Find where the given text appears and provide that cell's center as [x, y] coordinate. 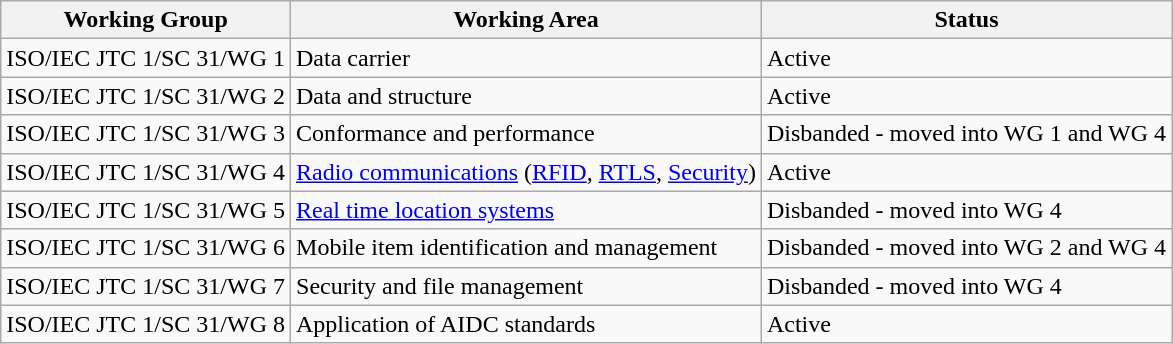
ISO/IEC JTC 1/SC 31/WG 8 [146, 324]
ISO/IEC JTC 1/SC 31/WG 5 [146, 210]
Status [966, 20]
ISO/IEC JTC 1/SC 31/WG 6 [146, 248]
ISO/IEC JTC 1/SC 31/WG 7 [146, 286]
Radio communications (RFID, RTLS, Security) [526, 172]
Conformance and performance [526, 134]
Disbanded - moved into WG 1 and WG 4 [966, 134]
Working Area [526, 20]
ISO/IEC JTC 1/SC 31/WG 3 [146, 134]
Data carrier [526, 58]
Real time location systems [526, 210]
ISO/IEC JTC 1/SC 31/WG 2 [146, 96]
Disbanded - moved into WG 2 and WG 4 [966, 248]
Security and file management [526, 286]
ISO/IEC JTC 1/SC 31/WG 4 [146, 172]
Mobile item identification and management [526, 248]
Application of AIDC standards [526, 324]
Data and structure [526, 96]
ISO/IEC JTC 1/SC 31/WG 1 [146, 58]
Working Group [146, 20]
